Provide the [X, Y] coordinate of the cell's center where the given text is located.  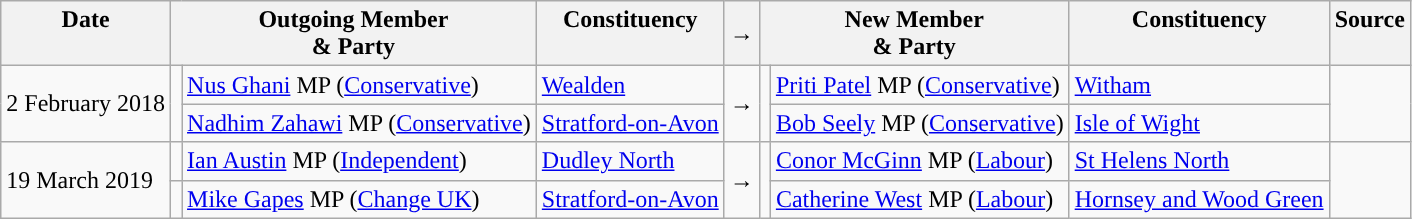
Date [86, 34]
Outgoing Member& Party [353, 34]
Nadhim Zahawi MP (Conservative) [360, 123]
Hornsey and Wood Green [1199, 199]
Catherine West MP (Labour) [920, 199]
Dudley North [630, 161]
Isle of Wight [1199, 123]
Nus Ghani MP (Conservative) [360, 85]
19 March 2019 [86, 180]
Wealden [630, 85]
Ian Austin MP (Independent) [360, 161]
2 February 2018 [86, 104]
Bob Seely MP (Conservative) [920, 123]
Mike Gapes MP (Change UK) [360, 199]
Conor McGinn MP (Labour) [920, 161]
Witham [1199, 85]
St Helens North [1199, 161]
Priti Patel MP (Conservative) [920, 85]
Source [1370, 34]
New Member& Party [914, 34]
